Determine the (X, Y) coordinate at the center of the cell enclosing the given text.  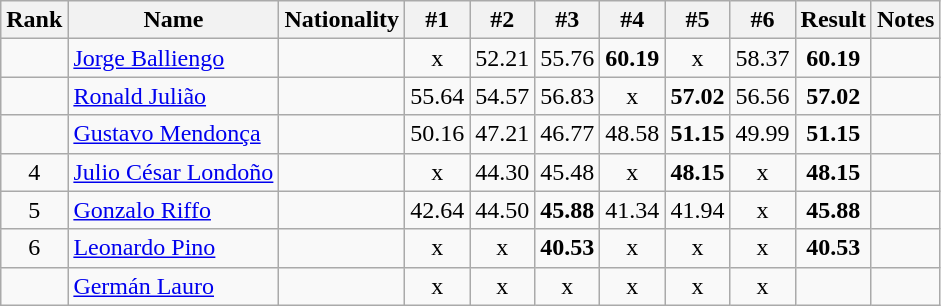
#6 (762, 20)
48.58 (632, 134)
#4 (632, 20)
Result (833, 20)
44.30 (502, 172)
Gonzalo Riffo (174, 210)
5 (34, 210)
52.21 (502, 58)
49.99 (762, 134)
44.50 (502, 210)
46.77 (568, 134)
Gustavo Mendonça (174, 134)
55.64 (438, 96)
47.21 (502, 134)
45.48 (568, 172)
Name (174, 20)
6 (34, 248)
Germán Lauro (174, 286)
Ronald Julião (174, 96)
58.37 (762, 58)
#1 (438, 20)
41.34 (632, 210)
#5 (698, 20)
42.64 (438, 210)
#2 (502, 20)
4 (34, 172)
Leonardo Pino (174, 248)
Notes (905, 20)
56.83 (568, 96)
Nationality (342, 20)
50.16 (438, 134)
Julio César Londoño (174, 172)
#3 (568, 20)
Rank (34, 20)
56.56 (762, 96)
Jorge Balliengo (174, 58)
41.94 (698, 210)
54.57 (502, 96)
55.76 (568, 58)
